Provide the (x, y) coordinate of the cell's center where the given text is located.  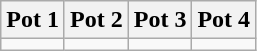
Pot 1 (33, 20)
Pot 2 (96, 20)
Pot 3 (160, 20)
Pot 4 (224, 20)
